Return (X, Y) of the center of cell containing provided text 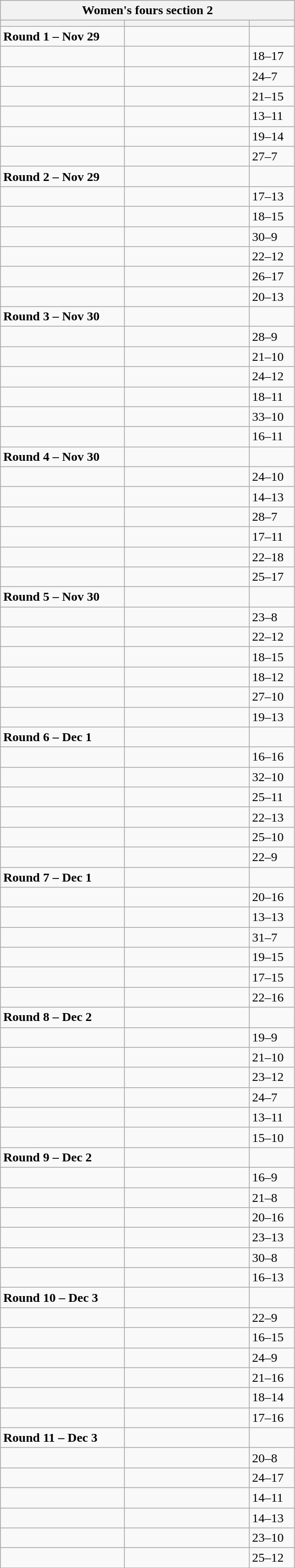
14–11 (272, 1498)
28–7 (272, 517)
27–10 (272, 697)
32–10 (272, 777)
Round 2 – Nov 29 (63, 176)
25–11 (272, 797)
16–15 (272, 1338)
30–9 (272, 236)
19–9 (272, 1037)
Women's fours section 2 (147, 11)
Round 9 – Dec 2 (63, 1157)
19–15 (272, 957)
22–13 (272, 817)
Round 5 – Nov 30 (63, 597)
19–13 (272, 717)
16–16 (272, 757)
Round 11 – Dec 3 (63, 1438)
20–13 (272, 297)
22–16 (272, 997)
16–11 (272, 437)
Round 8 – Dec 2 (63, 1017)
16–13 (272, 1278)
23–13 (272, 1238)
15–10 (272, 1137)
Round 6 – Dec 1 (63, 737)
Round 7 – Dec 1 (63, 877)
21–8 (272, 1198)
25–17 (272, 577)
17–15 (272, 977)
21–15 (272, 96)
30–8 (272, 1258)
Round 1 – Nov 29 (63, 36)
21–16 (272, 1378)
24–9 (272, 1358)
25–12 (272, 1558)
31–7 (272, 937)
25–10 (272, 837)
18–17 (272, 56)
24–12 (272, 377)
16–9 (272, 1177)
28–9 (272, 337)
17–16 (272, 1418)
19–14 (272, 136)
17–13 (272, 196)
23–8 (272, 617)
24–17 (272, 1478)
Round 10 – Dec 3 (63, 1298)
18–11 (272, 397)
24–10 (272, 477)
Round 4 – Nov 30 (63, 457)
27–7 (272, 156)
Round 3 – Nov 30 (63, 317)
33–10 (272, 417)
23–12 (272, 1077)
18–14 (272, 1398)
13–13 (272, 917)
26–17 (272, 277)
22–18 (272, 557)
17–11 (272, 537)
23–10 (272, 1538)
20–8 (272, 1458)
18–12 (272, 677)
